For the text-containing cell, return its midpoint in [x, y] coordinate format. 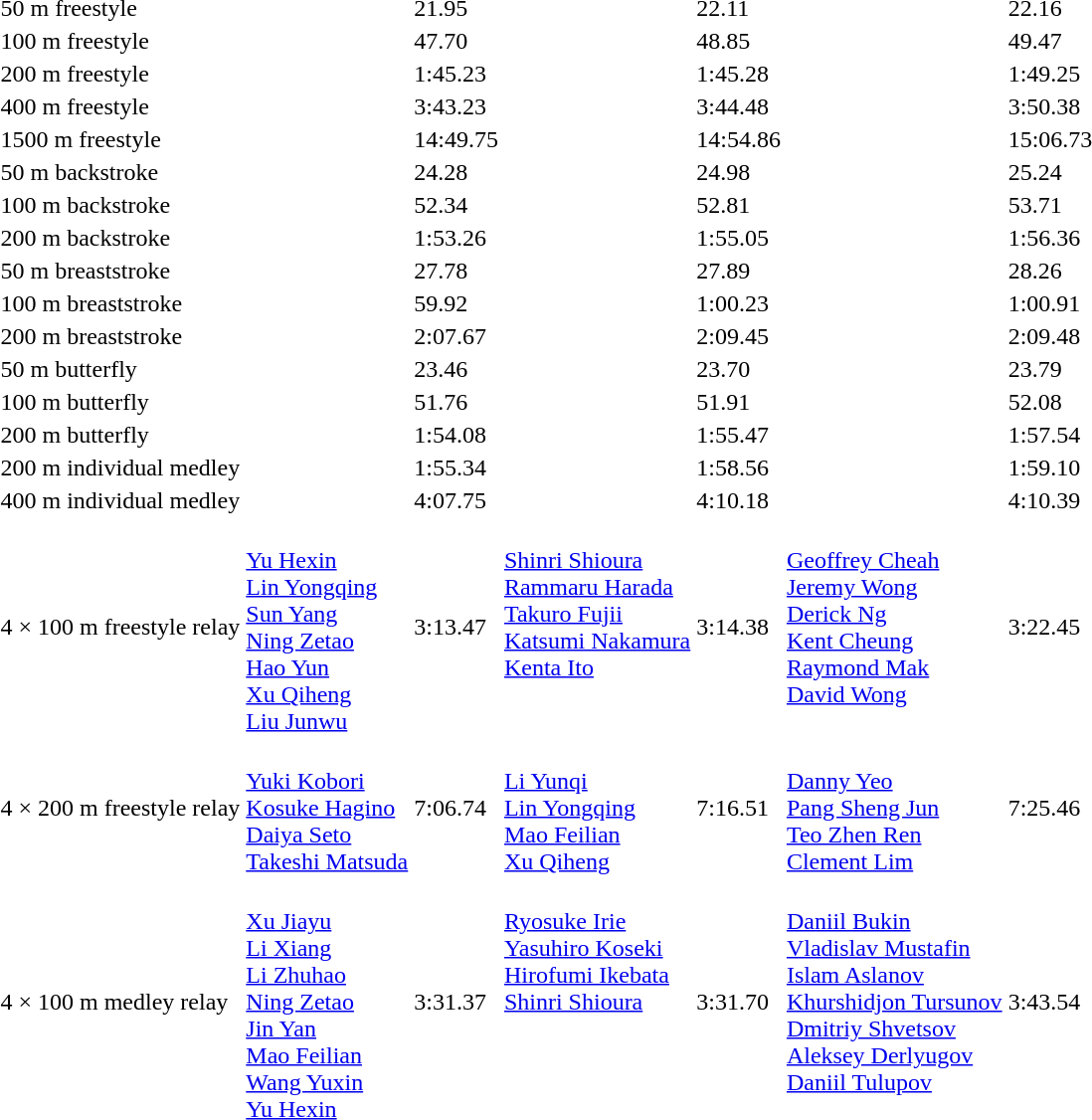
1:53.26 [456, 238]
1:45.28 [739, 74]
47.70 [456, 41]
4:07.75 [456, 500]
1:45.23 [456, 74]
7:16.51 [739, 808]
1:58.56 [739, 467]
48.85 [739, 41]
24.98 [739, 172]
14:54.86 [739, 139]
14:49.75 [456, 139]
51.76 [456, 402]
27.78 [456, 271]
2:09.45 [739, 336]
1:54.08 [456, 435]
24.28 [456, 172]
4:10.18 [739, 500]
59.92 [456, 303]
3:13.47 [456, 627]
Yuki KoboriKosuke HaginoDaiya SetoTakeshi Matsuda [327, 808]
23.70 [739, 369]
23.46 [456, 369]
1:55.47 [739, 435]
52.34 [456, 205]
1:55.34 [456, 467]
Li YunqiLin YongqingMao FeilianXu Qiheng [597, 808]
Danny YeoPang Sheng JunTeo Zhen RenClement Lim [894, 808]
Yu HexinLin YongqingSun YangNing ZetaoHao YunXu QihengLiu Junwu [327, 627]
3:44.48 [739, 106]
3:14.38 [739, 627]
27.89 [739, 271]
1:55.05 [739, 238]
2:07.67 [456, 336]
1:00.23 [739, 303]
7:06.74 [456, 808]
52.81 [739, 205]
Shinri ShiouraRammaru HaradaTakuro FujiiKatsumi NakamuraKenta Ito [597, 627]
Geoffrey CheahJeremy WongDerick NgKent CheungRaymond MakDavid Wong [894, 627]
51.91 [739, 402]
3:43.23 [456, 106]
